Locate the cell with the specified text and output its [X, Y] center coordinate. 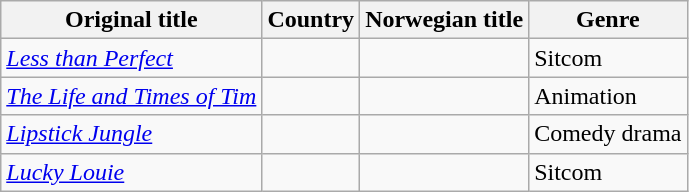
Norwegian title [444, 20]
Original title [132, 20]
The Life and Times of Tim [132, 96]
Less than Perfect [132, 58]
Country [311, 20]
Lucky Louie [132, 172]
Lipstick Jungle [132, 134]
Comedy drama [608, 134]
Genre [608, 20]
Animation [608, 96]
